Search for the cell housing the specified text and yield its [x, y] center coordinate. 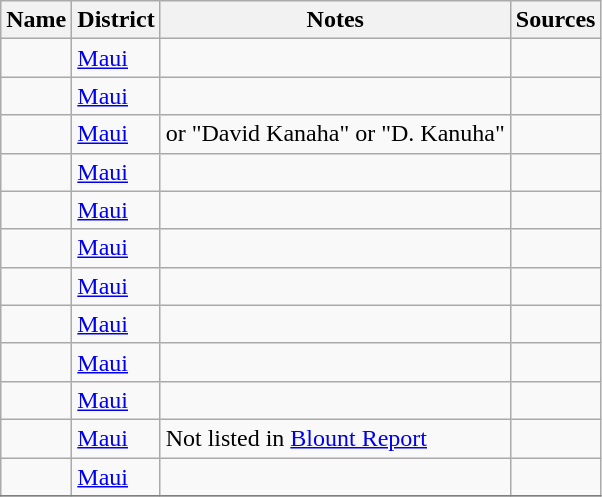
Sources [556, 20]
Notes [335, 20]
Not listed in Blount Report [335, 438]
District [116, 20]
or "David Kanaha" or "D. Kanuha" [335, 134]
Name [36, 20]
